Extract the [x, y] coordinate from the center of the cell holding the provided text.  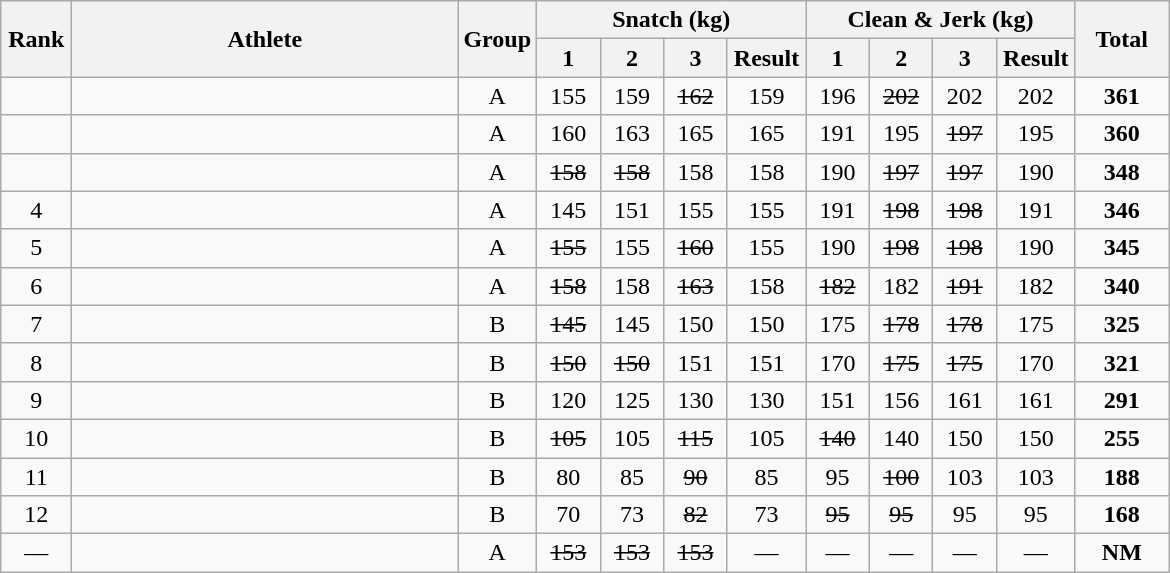
10 [36, 438]
255 [1122, 438]
125 [632, 400]
360 [1122, 134]
188 [1122, 477]
100 [901, 477]
162 [696, 96]
156 [901, 400]
340 [1122, 286]
345 [1122, 248]
80 [569, 477]
348 [1122, 172]
NM [1122, 553]
7 [36, 324]
321 [1122, 362]
4 [36, 210]
8 [36, 362]
9 [36, 400]
11 [36, 477]
361 [1122, 96]
Total [1122, 39]
168 [1122, 515]
Clean & Jerk (kg) [940, 20]
346 [1122, 210]
70 [569, 515]
Rank [36, 39]
120 [569, 400]
12 [36, 515]
90 [696, 477]
291 [1122, 400]
Snatch (kg) [672, 20]
Group [498, 39]
Athlete [265, 39]
82 [696, 515]
6 [36, 286]
115 [696, 438]
5 [36, 248]
325 [1122, 324]
196 [838, 96]
